Return [x, y] of the center of cell containing provided text 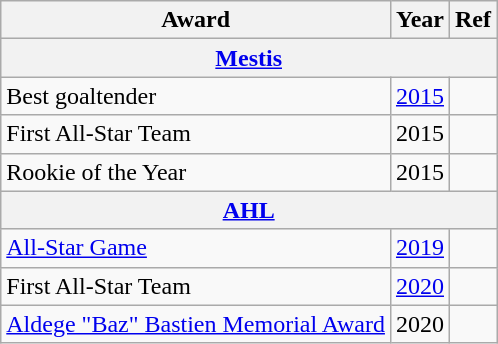
AHL [249, 210]
Ref [474, 20]
Aldege "Baz" Bastien Memorial Award [196, 324]
All-Star Game [196, 248]
Year [420, 20]
Best goaltender [196, 96]
2019 [420, 248]
Mestis [249, 58]
Rookie of the Year [196, 172]
Award [196, 20]
